Extract the [x, y] coordinate from the center of the cell holding the provided text.  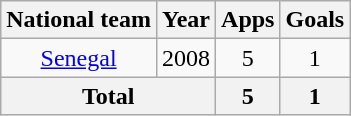
National team [79, 20]
Total [108, 96]
Goals [315, 20]
Year [186, 20]
2008 [186, 58]
Senegal [79, 58]
Apps [248, 20]
